Return (x, y) of the center of cell containing provided text 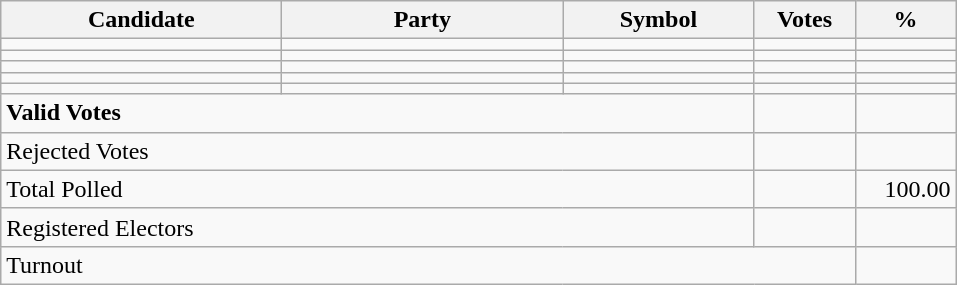
Votes (804, 20)
Candidate (142, 20)
Party (422, 20)
% (906, 20)
Rejected Votes (378, 151)
100.00 (906, 189)
Symbol (658, 20)
Valid Votes (378, 113)
Turnout (428, 265)
Total Polled (378, 189)
Registered Electors (378, 227)
